Locate the cell with the specified text and output its [X, Y] center coordinate. 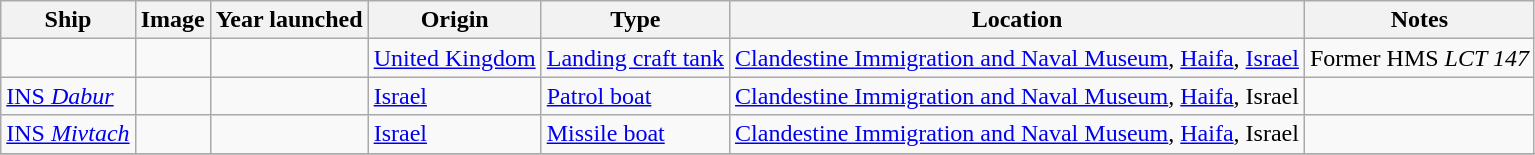
Type [635, 20]
Ship [68, 20]
Patrol boat [635, 96]
Year launched [289, 20]
Image [172, 20]
Location [1018, 20]
Landing craft tank [635, 58]
Origin [454, 20]
Notes [1419, 20]
INS Mivtach [68, 134]
Missile boat [635, 134]
United Kingdom [454, 58]
Former HMS LCT 147 [1419, 58]
INS Dabur [68, 96]
